Find where the given text appears and provide that cell's center as [X, Y] coordinate. 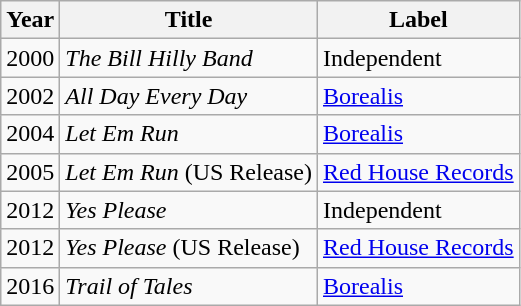
Let Em Run (US Release) [189, 172]
Label [418, 20]
Yes Please (US Release) [189, 248]
All Day Every Day [189, 96]
Year [30, 20]
Let Em Run [189, 134]
2004 [30, 134]
2000 [30, 58]
The Bill Hilly Band [189, 58]
2002 [30, 96]
Yes Please [189, 210]
2016 [30, 286]
2005 [30, 172]
Title [189, 20]
Trail of Tales [189, 286]
